From the cell containing the given text, extract its center point as (x, y) coordinate. 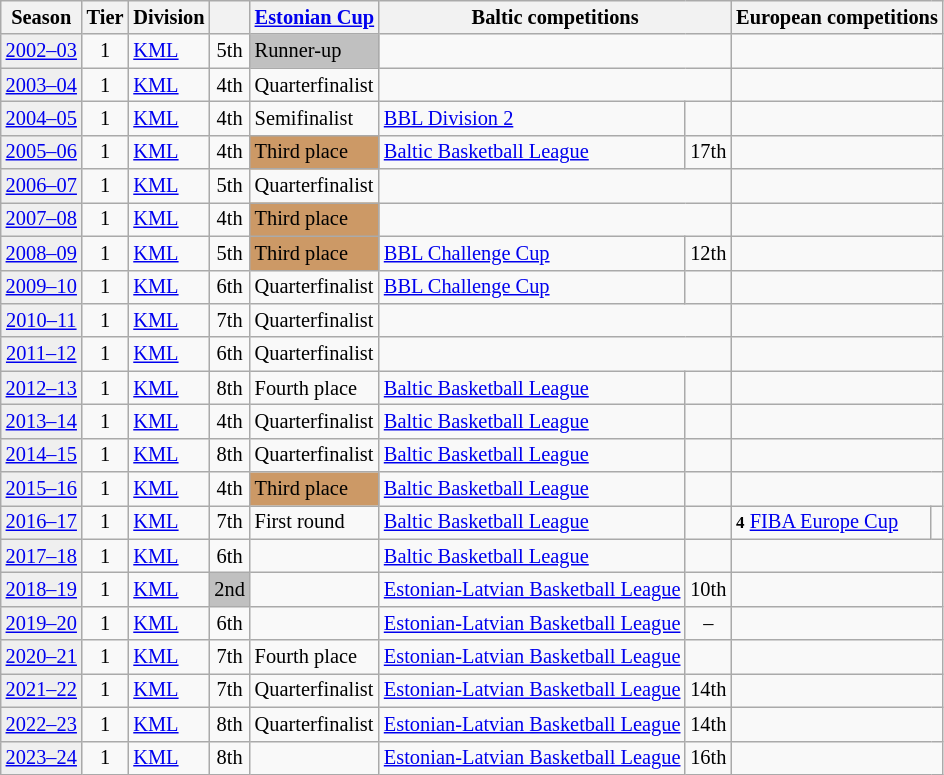
– (708, 623)
European competitions (837, 17)
2009–10 (42, 287)
2015–16 (42, 489)
2012–13 (42, 388)
Division (168, 17)
Baltic competitions (555, 17)
Estonian Cup (314, 17)
2005–06 (42, 152)
12th (708, 253)
2022–23 (42, 724)
2nd (229, 589)
BBL Division 2 (532, 118)
2006–07 (42, 186)
17th (708, 152)
2002–03 (42, 51)
First round (314, 522)
2019–20 (42, 623)
2017–18 (42, 556)
2023–24 (42, 758)
Season (42, 17)
2004–05 (42, 118)
2020–21 (42, 657)
2008–09 (42, 253)
Semifinalist (314, 118)
10th (708, 589)
16th (708, 758)
2014–15 (42, 455)
2010–11 (42, 320)
Runner-up (314, 51)
2018–19 (42, 589)
2003–04 (42, 85)
4 FIBA Europe Cup (831, 522)
2011–12 (42, 354)
2007–08 (42, 219)
Tier (106, 17)
2016–17 (42, 522)
2013–14 (42, 421)
2021–22 (42, 690)
